Capture the cell that displays the provided text and extract its (X, Y) central coordinate. 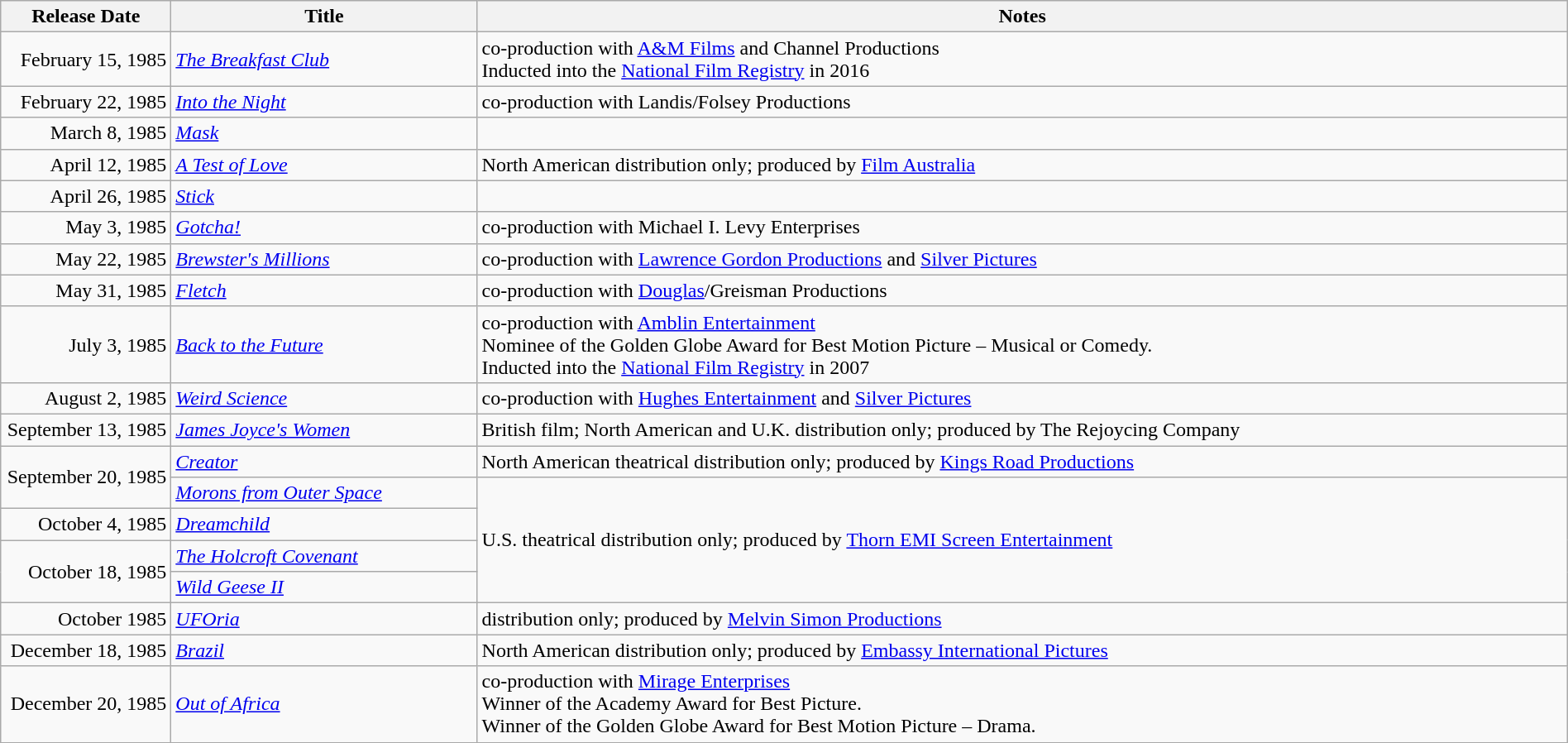
Weird Science (324, 398)
Into the Night (324, 102)
August 2, 1985 (86, 398)
U.S. theatrical distribution only; produced by Thorn EMI Screen Entertainment (1022, 540)
May 31, 1985 (86, 290)
Brazil (324, 650)
September 20, 1985 (86, 477)
Title (324, 17)
co-production with Douglas/Greisman Productions (1022, 290)
co-production with Hughes Entertainment and Silver Pictures (1022, 398)
distribution only; produced by Melvin Simon Productions (1022, 619)
Dreamchild (324, 525)
May 22, 1985 (86, 259)
February 22, 1985 (86, 102)
The Breakfast Club (324, 60)
May 3, 1985 (86, 228)
Notes (1022, 17)
October 18, 1985 (86, 572)
Mask (324, 133)
Gotcha! (324, 228)
North American theatrical distribution only; produced by Kings Road Productions (1022, 461)
October 1985 (86, 619)
March 8, 1985 (86, 133)
Release Date (86, 17)
Wild Geese II (324, 587)
British film; North American and U.K. distribution only; produced by The Rejoycing Company (1022, 429)
Stick (324, 196)
October 4, 1985 (86, 525)
UFOria (324, 619)
July 3, 1985 (86, 344)
co-production with A&M Films and Channel ProductionsInducted into the National Film Registry in 2016 (1022, 60)
Creator (324, 461)
co-production with Landis/Folsey Productions (1022, 102)
December 18, 1985 (86, 650)
December 20, 1985 (86, 704)
Fletch (324, 290)
Brewster's Millions (324, 259)
North American distribution only; produced by Embassy International Pictures (1022, 650)
Out of Africa (324, 704)
A Test of Love (324, 165)
February 15, 1985 (86, 60)
Morons from Outer Space (324, 493)
North American distribution only; produced by Film Australia (1022, 165)
The Holcroft Covenant (324, 556)
co-production with Mirage EnterprisesWinner of the Academy Award for Best Picture.Winner of the Golden Globe Award for Best Motion Picture – Drama. (1022, 704)
Back to the Future (324, 344)
April 26, 1985 (86, 196)
co-production with Michael I. Levy Enterprises (1022, 228)
April 12, 1985 (86, 165)
co-production with Lawrence Gordon Productions and Silver Pictures (1022, 259)
September 13, 1985 (86, 429)
James Joyce's Women (324, 429)
